From the cell containing the given text, extract its center point as [x, y] coordinate. 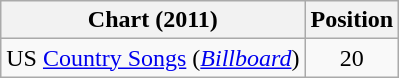
US Country Songs (Billboard) [153, 58]
20 [352, 58]
Position [352, 20]
Chart (2011) [153, 20]
